Locate the cell with the specified text and output its [x, y] center coordinate. 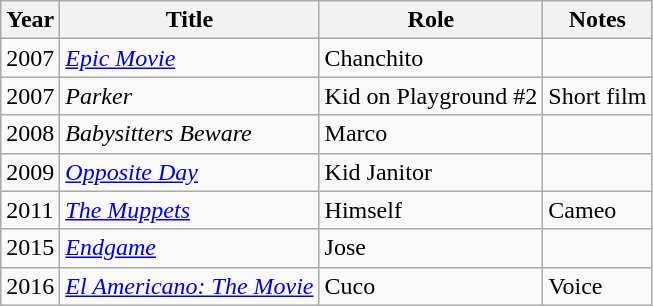
2011 [30, 210]
Title [190, 20]
Jose [431, 248]
2016 [30, 286]
Epic Movie [190, 58]
Kid Janitor [431, 172]
Cameo [598, 210]
Babysitters Beware [190, 134]
Voice [598, 286]
Cuco [431, 286]
Opposite Day [190, 172]
Role [431, 20]
Notes [598, 20]
2009 [30, 172]
Kid on Playground #2 [431, 96]
Endgame [190, 248]
El Americano: The Movie [190, 286]
Himself [431, 210]
Short film [598, 96]
Year [30, 20]
Marco [431, 134]
Parker [190, 96]
Chanchito [431, 58]
The Muppets [190, 210]
2015 [30, 248]
2008 [30, 134]
